Search for the cell housing the specified text and yield its [X, Y] center coordinate. 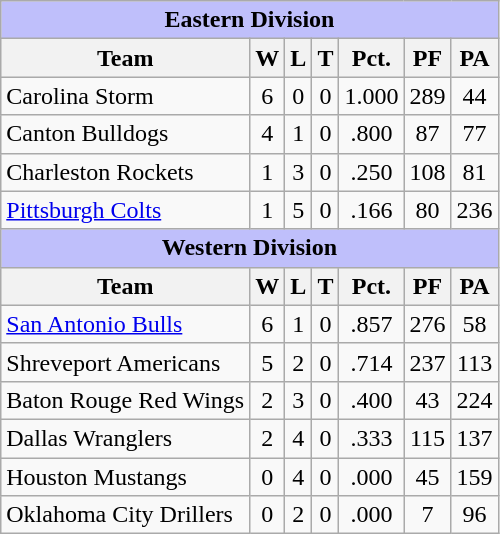
44 [474, 96]
Pittsburgh Colts [126, 210]
1.000 [372, 96]
81 [474, 172]
289 [428, 96]
58 [474, 324]
87 [428, 134]
Charleston Rockets [126, 172]
108 [428, 172]
113 [474, 362]
Baton Rouge Red Wings [126, 400]
Dallas Wranglers [126, 438]
115 [428, 438]
7 [428, 515]
Eastern Division [250, 20]
236 [474, 210]
Carolina Storm [126, 96]
.250 [372, 172]
.166 [372, 210]
San Antonio Bulls [126, 324]
45 [428, 477]
Western Division [250, 248]
43 [428, 400]
276 [428, 324]
.333 [372, 438]
237 [428, 362]
.400 [372, 400]
Shreveport Americans [126, 362]
137 [474, 438]
.714 [372, 362]
Oklahoma City Drillers [126, 515]
159 [474, 477]
Canton Bulldogs [126, 134]
Houston Mustangs [126, 477]
77 [474, 134]
224 [474, 400]
80 [428, 210]
.857 [372, 324]
96 [474, 515]
.800 [372, 134]
